Return (X, Y) of the center of cell containing provided text 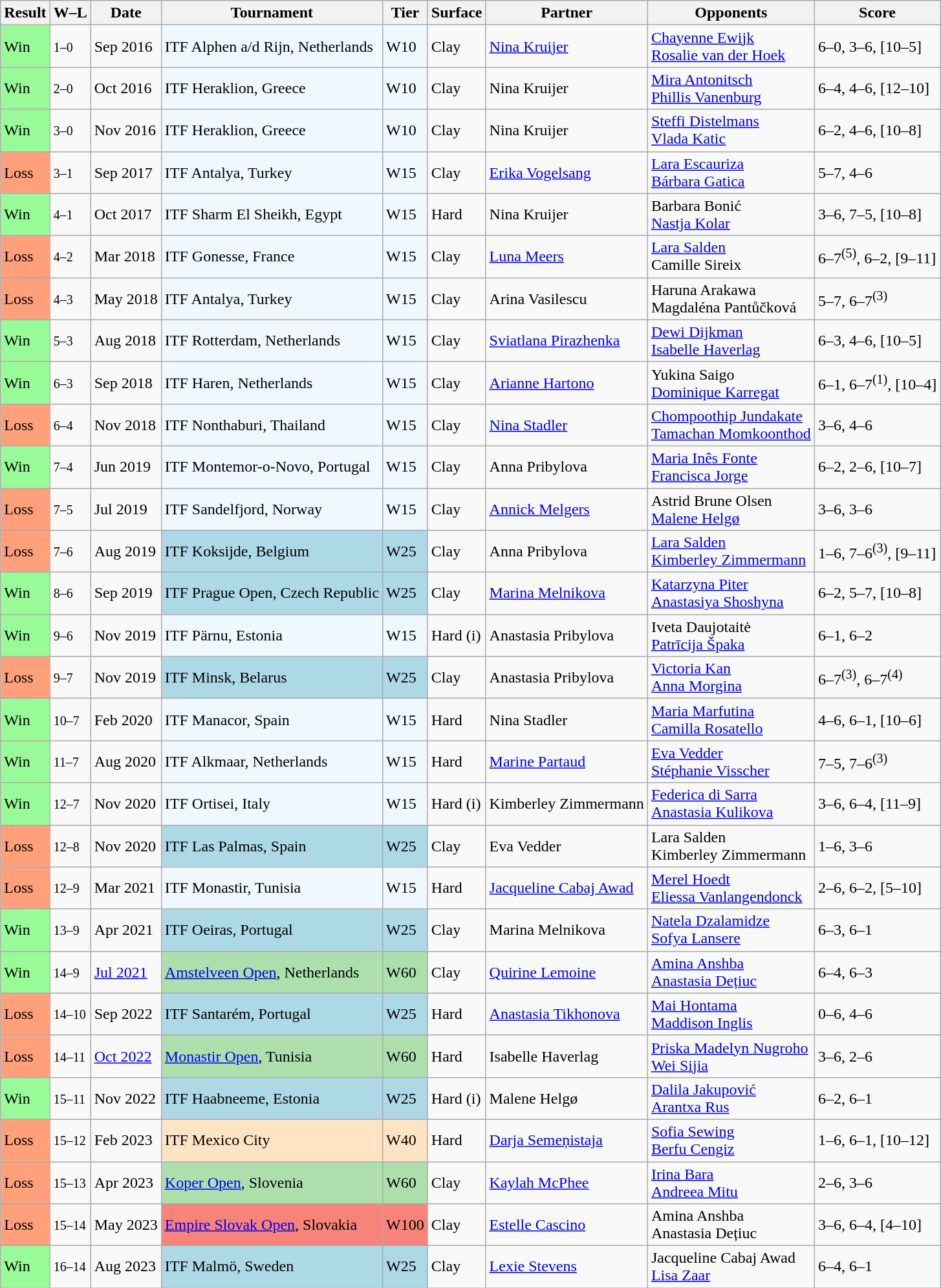
ITF Manacor, Spain (272, 719)
6–4, 6–1 (877, 1267)
12–8 (70, 846)
Lexie Stevens (567, 1267)
6–4 (70, 424)
Anastasia Tikhonova (567, 1014)
Opponents (731, 13)
Marine Partaud (567, 762)
Kimberley Zimmermann (567, 803)
7–5 (70, 508)
Malene Helgø (567, 1098)
10–7 (70, 719)
8–6 (70, 594)
Merel Hoedt Eliessa Vanlangendonck (731, 888)
2–6, 6–2, [5–10] (877, 888)
6–3 (70, 383)
7–4 (70, 467)
4–3 (70, 299)
Amstelveen Open, Netherlands (272, 972)
2–6, 3–6 (877, 1183)
ITF Alphen a/d Rijn, Netherlands (272, 47)
Nov 2018 (125, 424)
15–12 (70, 1140)
7–5, 7–6(3) (877, 762)
Maria Marfutina Camilla Rosatello (731, 719)
3–6, 4–6 (877, 424)
ITF Minsk, Belarus (272, 678)
Apr 2021 (125, 930)
3–6, 7–5, [10–8] (877, 215)
3–1 (70, 172)
May 2023 (125, 1225)
Score (877, 13)
6–0, 3–6, [10–5] (877, 47)
Eva Vedder Stéphanie Visscher (731, 762)
Aug 2018 (125, 340)
Lara Salden Camille Sireix (731, 256)
Sviatlana Pirazhenka (567, 340)
Chayenne Ewijk Rosalie van der Hoek (731, 47)
Natela Dzalamidze Sofya Lansere (731, 930)
Katarzyna Piter Anastasiya Shoshyna (731, 594)
5–7, 4–6 (877, 172)
9–6 (70, 635)
Erika Vogelsang (567, 172)
1–6, 3–6 (877, 846)
Darja Semeņistaja (567, 1140)
6–3, 4–6, [10–5] (877, 340)
13–9 (70, 930)
ITF Montemor-o-Novo, Portugal (272, 467)
Aug 2023 (125, 1267)
5–7, 6–7(3) (877, 299)
Monastir Open, Tunisia (272, 1056)
0–6, 4–6 (877, 1014)
Dewi Dijkman Isabelle Haverlag (731, 340)
6–2, 6–1 (877, 1098)
Irina Bara Andreea Mitu (731, 1183)
3–0 (70, 131)
ITF Santarém, Portugal (272, 1014)
Federica di Sarra Anastasia Kulikova (731, 803)
14–9 (70, 972)
ITF Sharm El Sheikh, Egypt (272, 215)
ITF Prague Open, Czech Republic (272, 594)
3–6, 3–6 (877, 508)
Mai Hontama Maddison Inglis (731, 1014)
Result (25, 13)
Estelle Cascino (567, 1225)
9–7 (70, 678)
W–L (70, 13)
Barbara Bonić Nastja Kolar (731, 215)
Jul 2021 (125, 972)
3–6, 6–4, [4–10] (877, 1225)
5–3 (70, 340)
15–14 (70, 1225)
ITF Rotterdam, Netherlands (272, 340)
Mar 2021 (125, 888)
Oct 2016 (125, 88)
6–2, 2–6, [10–7] (877, 467)
Haruna Arakawa Magdaléna Pantůčková (731, 299)
ITF Mexico City (272, 1140)
16–14 (70, 1267)
Mira Antonitsch Phillis Vanenburg (731, 88)
Feb 2020 (125, 719)
ITF Sandelfjord, Norway (272, 508)
Oct 2022 (125, 1056)
Jacqueline Cabaj Awad (567, 888)
14–11 (70, 1056)
W40 (406, 1140)
Chompoothip Jundakate Tamachan Momkoonthod (731, 424)
Partner (567, 13)
Arina Vasilescu (567, 299)
Astrid Brune Olsen Malene Helgø (731, 508)
Arianne Hartono (567, 383)
Nov 2016 (125, 131)
Sep 2018 (125, 383)
ITF Nonthaburi, Thailand (272, 424)
12–9 (70, 888)
Lara Escauriza Bárbara Gatica (731, 172)
15–13 (70, 1183)
Feb 2023 (125, 1140)
4–2 (70, 256)
1–6, 6–1, [10–12] (877, 1140)
ITF Monastir, Tunisia (272, 888)
6–2, 4–6, [10–8] (877, 131)
Tournament (272, 13)
Jacqueline Cabaj Awad Lisa Zaar (731, 1267)
Luna Meers (567, 256)
Kaylah McPhee (567, 1183)
ITF Las Palmas, Spain (272, 846)
Apr 2023 (125, 1183)
Eva Vedder (567, 846)
Jun 2019 (125, 467)
12–7 (70, 803)
Sep 2016 (125, 47)
11–7 (70, 762)
6–7(5), 6–2, [9–11] (877, 256)
14–10 (70, 1014)
ITF Haren, Netherlands (272, 383)
Maria Inês Fonte Francisca Jorge (731, 467)
Oct 2017 (125, 215)
ITF Malmö, Sweden (272, 1267)
1–6, 7–6(3), [9–11] (877, 551)
15–11 (70, 1098)
6–3, 6–1 (877, 930)
Jul 2019 (125, 508)
W100 (406, 1225)
Aug 2020 (125, 762)
ITF Haabneeme, Estonia (272, 1098)
Steffi Distelmans Vlada Katic (731, 131)
Surface (457, 13)
3–6, 6–4, [11–9] (877, 803)
Date (125, 13)
6–1, 6–7(1), [10–4] (877, 383)
3–6, 2–6 (877, 1056)
Quirine Lemoine (567, 972)
Yukina Saigo Dominique Karregat (731, 383)
Aug 2019 (125, 551)
6–1, 6–2 (877, 635)
Iveta Daujotaitė Patrīcija Špaka (731, 635)
ITF Koksijde, Belgium (272, 551)
ITF Gonesse, France (272, 256)
6–2, 5–7, [10–8] (877, 594)
ITF Oeiras, Portugal (272, 930)
ITF Alkmaar, Netherlands (272, 762)
2–0 (70, 88)
Koper Open, Slovenia (272, 1183)
Mar 2018 (125, 256)
4–1 (70, 215)
Empire Slovak Open, Slovakia (272, 1225)
4–6, 6–1, [10–6] (877, 719)
Tier (406, 13)
Sofia Sewing Berfu Cengiz (731, 1140)
Sep 2019 (125, 594)
Priska Madelyn Nugroho Wei Sijia (731, 1056)
Victoria Kan Anna Morgina (731, 678)
6–4, 4–6, [12–10] (877, 88)
1–0 (70, 47)
Annick Melgers (567, 508)
Isabelle Haverlag (567, 1056)
7–6 (70, 551)
Nov 2022 (125, 1098)
May 2018 (125, 299)
Sep 2017 (125, 172)
ITF Pärnu, Estonia (272, 635)
6–7(3), 6–7(4) (877, 678)
Dalila Jakupović Arantxa Rus (731, 1098)
Sep 2022 (125, 1014)
6–4, 6–3 (877, 972)
ITF Ortisei, Italy (272, 803)
